Scan for the cell matching the given text and deliver its [X, Y] coordinate at center. 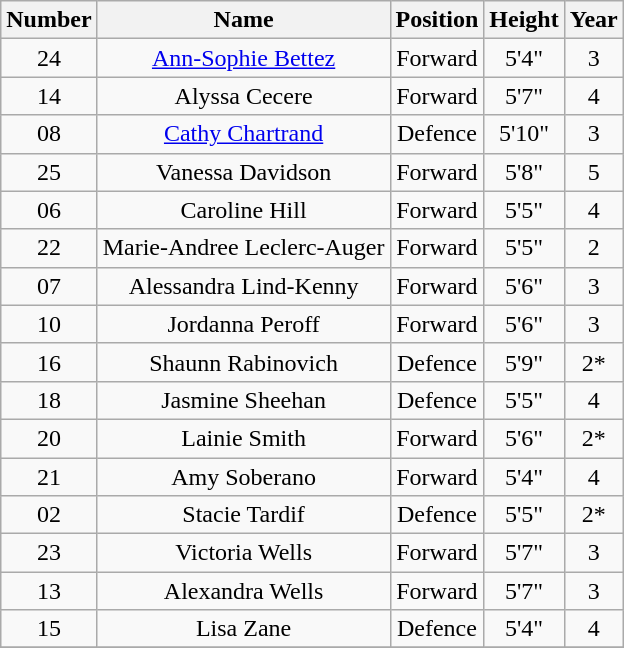
Vanessa Davidson [244, 172]
2 [594, 248]
Jasmine Sheehan [244, 400]
15 [49, 629]
18 [49, 400]
02 [49, 515]
Caroline Hill [244, 210]
08 [49, 134]
07 [49, 286]
Marie-Andree Leclerc-Auger [244, 248]
5'8" [524, 172]
10 [49, 324]
Alexandra Wells [244, 591]
5'10" [524, 134]
Number [49, 20]
24 [49, 58]
Lisa Zane [244, 629]
20 [49, 438]
5'9" [524, 362]
5 [594, 172]
Amy Soberano [244, 477]
Height [524, 20]
Alessandra Lind-Kenny [244, 286]
Shaunn Rabinovich [244, 362]
Stacie Tardif [244, 515]
16 [49, 362]
21 [49, 477]
25 [49, 172]
Ann-Sophie Bettez [244, 58]
23 [49, 553]
Name [244, 20]
Lainie Smith [244, 438]
13 [49, 591]
14 [49, 96]
Jordanna Peroff [244, 324]
06 [49, 210]
Position [437, 20]
Year [594, 20]
Victoria Wells [244, 553]
Cathy Chartrand [244, 134]
22 [49, 248]
Alyssa Cecere [244, 96]
